From the cell containing the given text, extract its center point as [x, y] coordinate. 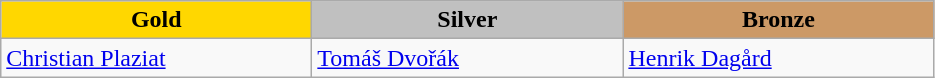
Bronze [778, 20]
Christian Plaziat [156, 58]
Gold [156, 20]
Henrik Dagård [778, 58]
Silver [468, 20]
Tomáš Dvořák [468, 58]
